Determine the [x, y] coordinate at the center of the cell enclosing the given text.  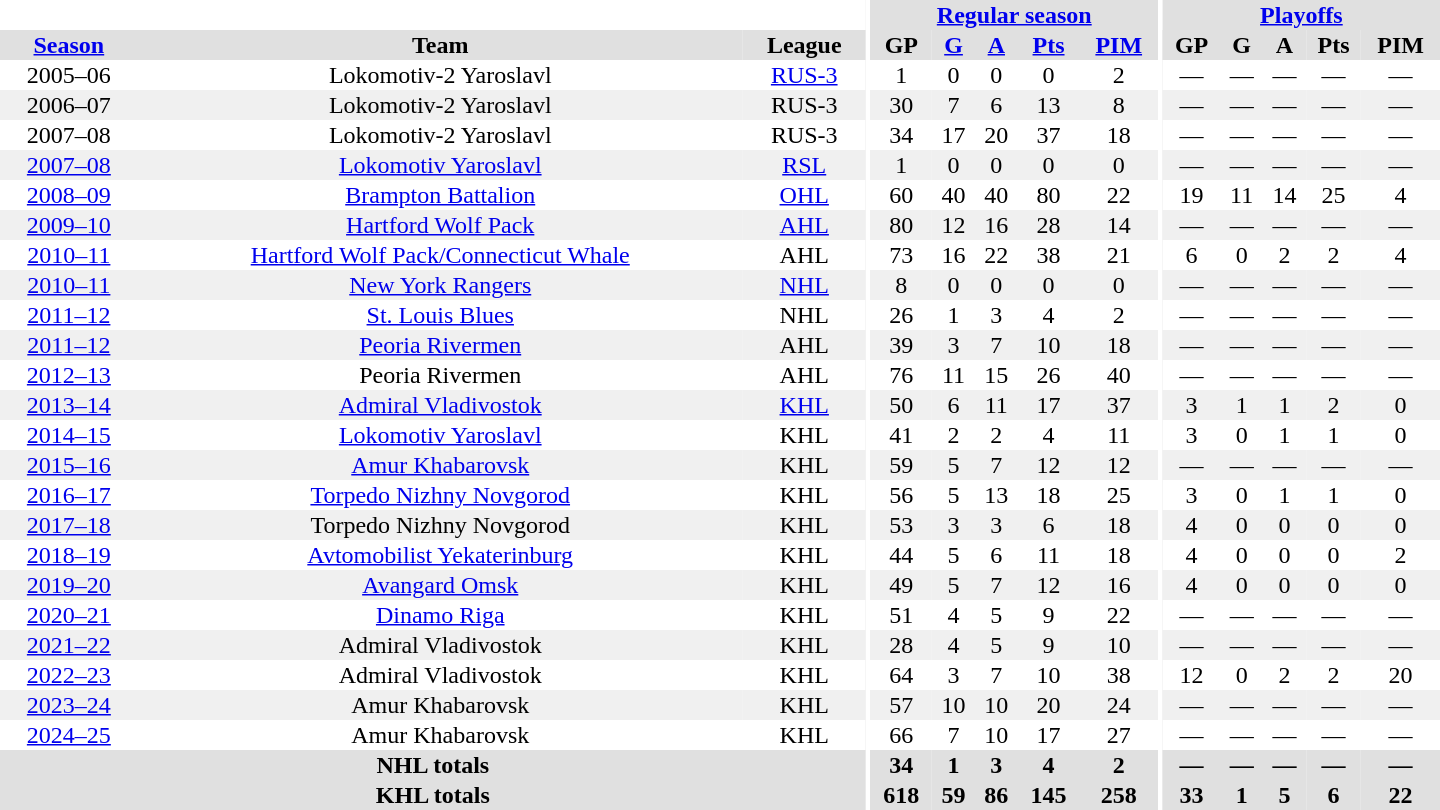
618 [901, 795]
New York Rangers [440, 285]
50 [901, 405]
Regular season [1014, 15]
Brampton Battalion [440, 195]
2006–07 [69, 105]
64 [901, 675]
2015–16 [69, 465]
2022–23 [69, 675]
258 [1118, 795]
86 [996, 795]
56 [901, 495]
2008–09 [69, 195]
OHL [804, 195]
30 [901, 105]
League [804, 45]
15 [996, 375]
RSL [804, 165]
Avangard Omsk [440, 585]
2005–06 [69, 75]
2009–10 [69, 225]
2017–18 [69, 525]
KHL totals [433, 795]
St. Louis Blues [440, 315]
41 [901, 435]
39 [901, 345]
19 [1192, 195]
2018–19 [69, 555]
24 [1118, 705]
76 [901, 375]
49 [901, 585]
Team [440, 45]
2020–21 [69, 615]
2014–15 [69, 435]
66 [901, 735]
33 [1192, 795]
Season [69, 45]
2016–17 [69, 495]
53 [901, 525]
27 [1118, 735]
2021–22 [69, 645]
2012–13 [69, 375]
Avtomobilist Yekaterinburg [440, 555]
2024–25 [69, 735]
21 [1118, 255]
60 [901, 195]
Hartford Wolf Pack [440, 225]
57 [901, 705]
73 [901, 255]
Hartford Wolf Pack/Connecticut Whale [440, 255]
145 [1049, 795]
2023–24 [69, 705]
44 [901, 555]
NHL totals [433, 765]
Playoffs [1302, 15]
2013–14 [69, 405]
2019–20 [69, 585]
51 [901, 615]
Dinamo Riga [440, 615]
